Find where the given text appears and provide that cell's center as (X, Y) coordinate. 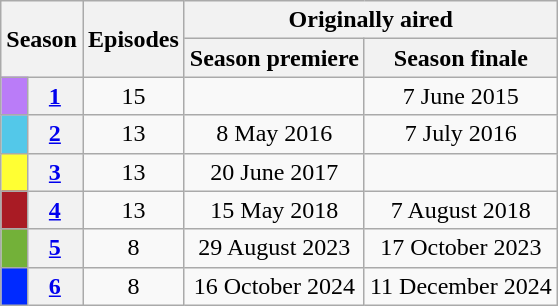
6 (54, 286)
4 (54, 210)
1 (54, 96)
3 (54, 172)
15 (133, 96)
Season premiere (274, 58)
20 June 2017 (274, 172)
Episodes (133, 39)
16 October 2024 (274, 286)
Originally aired (370, 20)
8 May 2016 (274, 134)
Season (42, 39)
7 August 2018 (460, 210)
7 June 2015 (460, 96)
17 October 2023 (460, 248)
5 (54, 248)
15 May 2018 (274, 210)
Season finale (460, 58)
2 (54, 134)
29 August 2023 (274, 248)
7 July 2016 (460, 134)
11 December 2024 (460, 286)
